Detect which cell encompasses the target text, then output its (X, Y) center coordinate. 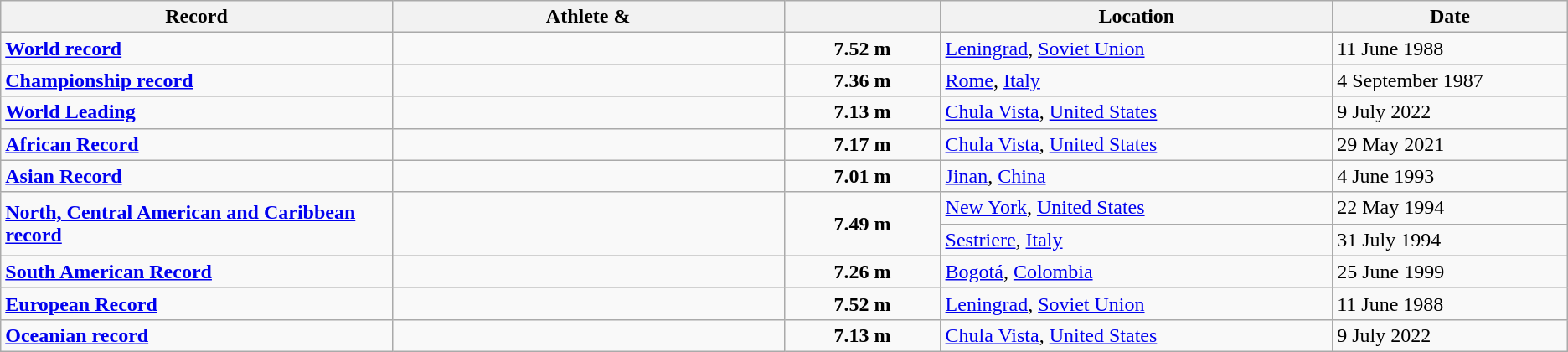
22 May 1994 (1451, 208)
Location (1137, 17)
7.26 m (863, 272)
7.01 m (863, 176)
Sestriere, Italy (1137, 240)
North, Central American and Caribbean record (197, 224)
New York, United States (1137, 208)
European Record (197, 303)
Rome, Italy (1137, 80)
African Record (197, 144)
25 June 1999 (1451, 272)
World Leading (197, 112)
29 May 2021 (1451, 144)
Date (1451, 17)
7.49 m (863, 224)
4 June 1993 (1451, 176)
Record (197, 17)
7.17 m (863, 144)
South American Record (197, 272)
31 July 1994 (1451, 240)
Bogotá, Colombia (1137, 272)
7.36 m (863, 80)
4 September 1987 (1451, 80)
Oceanian record (197, 335)
Athlete & (588, 17)
Asian Record (197, 176)
Jinan, China (1137, 176)
World record (197, 49)
Championship record (197, 80)
